Return [x, y] of the center of cell containing provided text 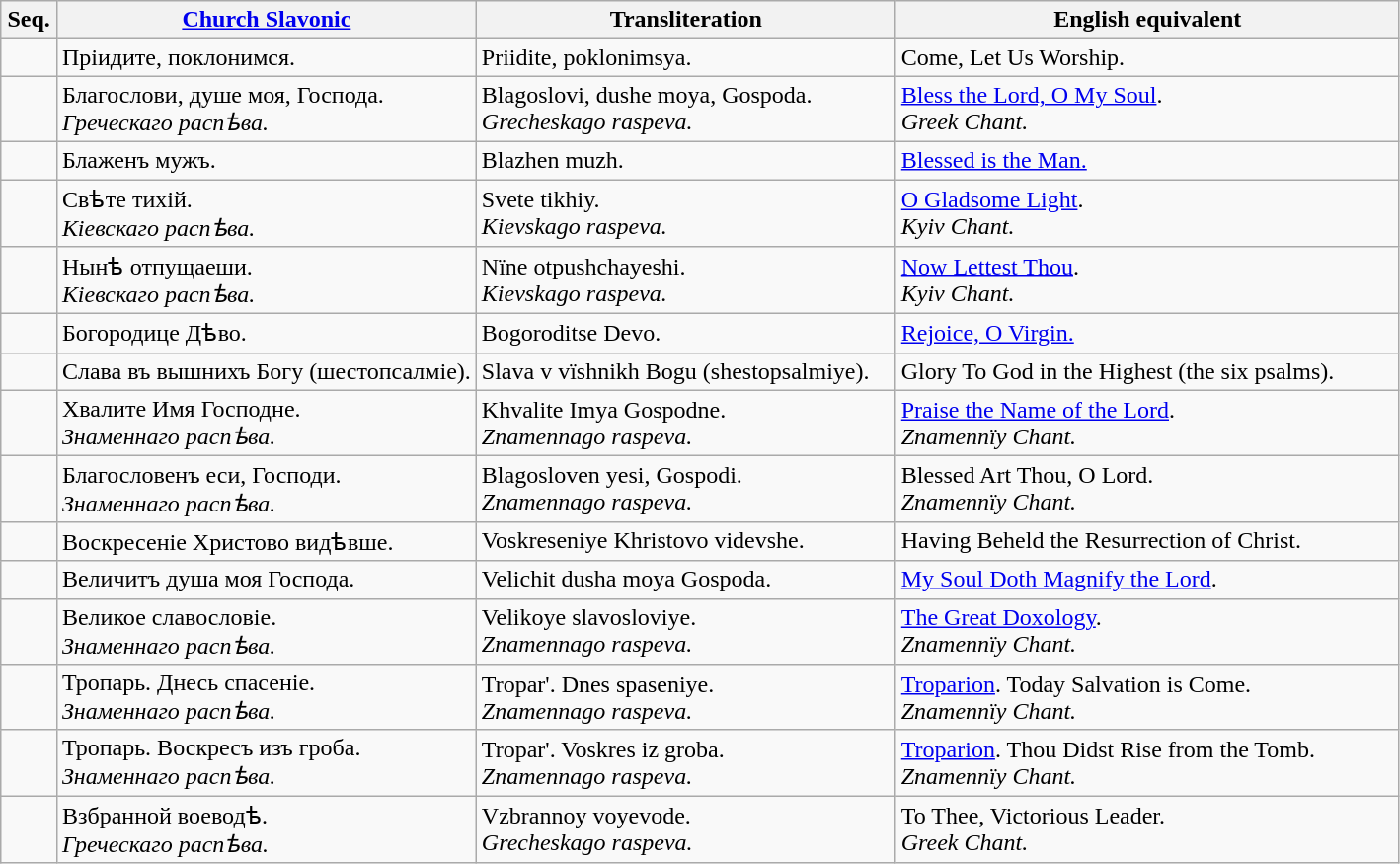
Нынѣ отпущаеши.Кiевскаго распѣва. [267, 280]
Priidite, poklonimsya. [685, 57]
Blagosloven yesi, Gospodi.Znamennago raspeva. [685, 490]
Blagoslovi, dushe moya, Gospoda.Grecheskago raspeva. [685, 109]
Взбранной воеводѣ.Греческаго распѣва. [267, 829]
Bogoroditse Devo. [685, 334]
Troparion. Thou Didst Rise from the Tomb.Znamennïy Chant. [1147, 762]
Величитъ душа моя Господа. [267, 580]
Хвалите Имя Господне.Знаменнаго распѣва. [267, 423]
Великое славословіе.Знаменнаго распѣва. [267, 632]
Тропарь. Днесь спасеніе.Знаменнаго распѣва. [267, 697]
Благословенъ еси, Господи.Знаменнаго распѣва. [267, 490]
Velikoye slavosloviye.Znamennago raspeva. [685, 632]
Blessed is the Man. [1147, 160]
Transliteration [685, 20]
Богородице Дѣво. [267, 334]
Slava v vïshnikh Bogu (shestopsalmiye). [685, 371]
Благослови, душе моя, Господа.Греческаго распѣва. [267, 109]
Воскресеніе Христово видѣвше. [267, 541]
Rejoice, O Virgin. [1147, 334]
Пріидите, поклонимся. [267, 57]
Tropar'. Dnes spaseniye.Znamennago raspeva. [685, 697]
Now Lettest Thou.Kyiv Chant. [1147, 280]
Glory To God in the Highest (the six psalms). [1147, 371]
Come, Let Us Worship. [1147, 57]
Tropar'. Voskres iz groba.Znamennago raspeva. [685, 762]
Khvalite Imya Gospodne.Znamennago raspeva. [685, 423]
English equivalent [1147, 20]
My Soul Doth Magnify the Lord. [1147, 580]
Having Beheld the Resurrection of Christ. [1147, 541]
To Thee, Victorious Leader.Greek Chant. [1147, 829]
Svete tikhiy.Kievskago raspeva. [685, 213]
Слава въ вышнихъ Богу (шестопсалміе). [267, 371]
Seq. [30, 20]
Praise the Name of the Lord.Znamennïy Chant. [1147, 423]
Свѣте тихій.Кiевскаго распѣва. [267, 213]
O Gladsome Light.Kyiv Chant. [1147, 213]
Тропарь. Воскресъ изъ гроба.Знаменнаго распѣва. [267, 762]
Nïne otpushchayeshi.Kievskago raspeva. [685, 280]
The Great Doxology.Znamennïy Chant. [1147, 632]
Vzbrannoy voyevode.Grecheskago raspeva. [685, 829]
Blessed Art Thou, O Lord.Znamennïy Chant. [1147, 490]
Blazhen muzh. [685, 160]
Church Slavonic [267, 20]
Velichit dusha moya Gospoda. [685, 580]
Блаженъ мужъ. [267, 160]
Troparion. Today Salvation is Come.Znamennïy Chant. [1147, 697]
Voskreseniye Khristovo videvshe. [685, 541]
Bless the Lord, O My Soul.Greek Chant. [1147, 109]
